From the cell containing the given text, extract its center point as [X, Y] coordinate. 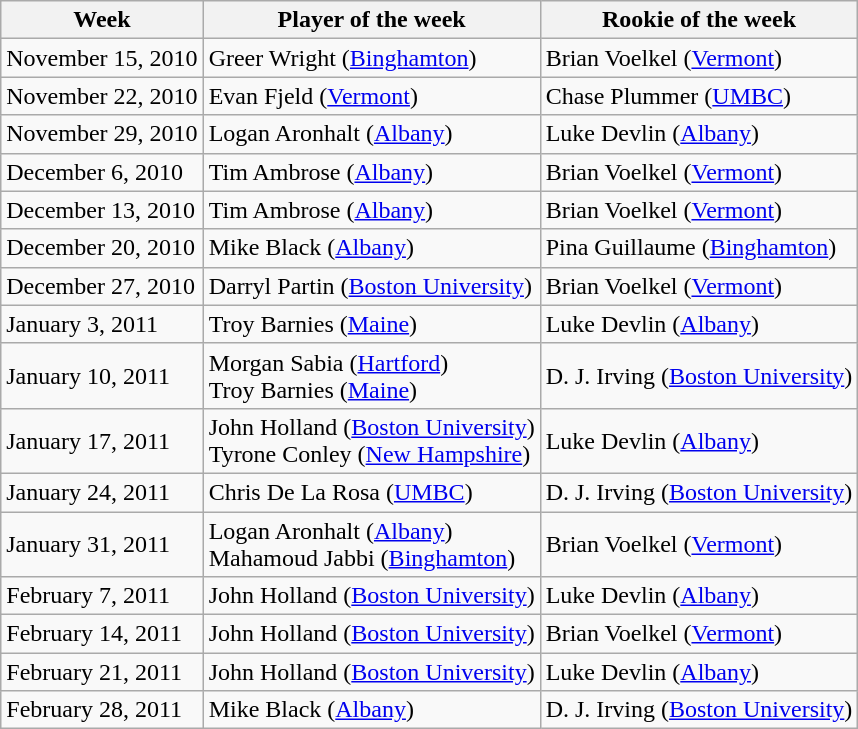
January 24, 2011 [102, 492]
Chase Plummer (UMBC) [699, 96]
November 29, 2010 [102, 134]
November 22, 2010 [102, 96]
Player of the week [372, 20]
Week [102, 20]
January 3, 2011 [102, 324]
Rookie of the week [699, 20]
February 14, 2011 [102, 634]
Logan Aronhalt (Albany) [372, 134]
Troy Barnies (Maine) [372, 324]
December 13, 2010 [102, 210]
Logan Aronhalt (Albany)Mahamoud Jabbi (Binghamton) [372, 544]
January 10, 2011 [102, 376]
February 28, 2011 [102, 710]
February 21, 2011 [102, 672]
December 6, 2010 [102, 172]
December 20, 2010 [102, 248]
November 15, 2010 [102, 58]
Morgan Sabia (Hartford)Troy Barnies (Maine) [372, 376]
January 17, 2011 [102, 440]
January 31, 2011 [102, 544]
February 7, 2011 [102, 596]
Greer Wright (Binghamton) [372, 58]
Darryl Partin (Boston University) [372, 286]
Chris De La Rosa (UMBC) [372, 492]
Pina Guillaume (Binghamton) [699, 248]
John Holland (Boston University)Tyrone Conley (New Hampshire) [372, 440]
Evan Fjeld (Vermont) [372, 96]
December 27, 2010 [102, 286]
